Provide the [x, y] coordinate of the cell's center where the given text is located.  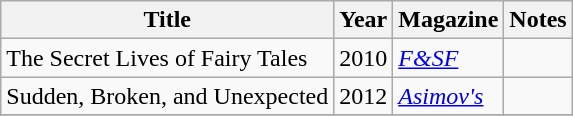
Asimov's [448, 96]
2012 [364, 96]
F&SF [448, 58]
Year [364, 20]
2010 [364, 58]
Magazine [448, 20]
Sudden, Broken, and Unexpected [168, 96]
Notes [538, 20]
Title [168, 20]
The Secret Lives of Fairy Tales [168, 58]
